From the cell containing the given text, extract its center point as (x, y) coordinate. 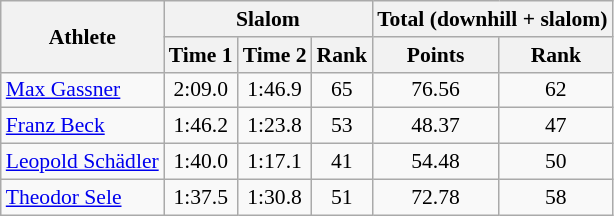
Max Gassner (82, 90)
1:46.2 (201, 126)
41 (342, 162)
Leopold Schädler (82, 162)
Points (436, 55)
62 (556, 90)
Total (downhill + slalom) (492, 19)
76.56 (436, 90)
54.48 (436, 162)
1:30.8 (275, 197)
Time 1 (201, 55)
72.78 (436, 197)
Theodor Sele (82, 197)
Franz Beck (82, 126)
65 (342, 90)
Slalom (268, 19)
48.37 (436, 126)
1:17.1 (275, 162)
Athlete (82, 36)
58 (556, 197)
47 (556, 126)
50 (556, 162)
1:46.9 (275, 90)
53 (342, 126)
1:23.8 (275, 126)
51 (342, 197)
1:37.5 (201, 197)
1:40.0 (201, 162)
2:09.0 (201, 90)
Time 2 (275, 55)
